Detect which cell encompasses the target text, then output its (X, Y) center coordinate. 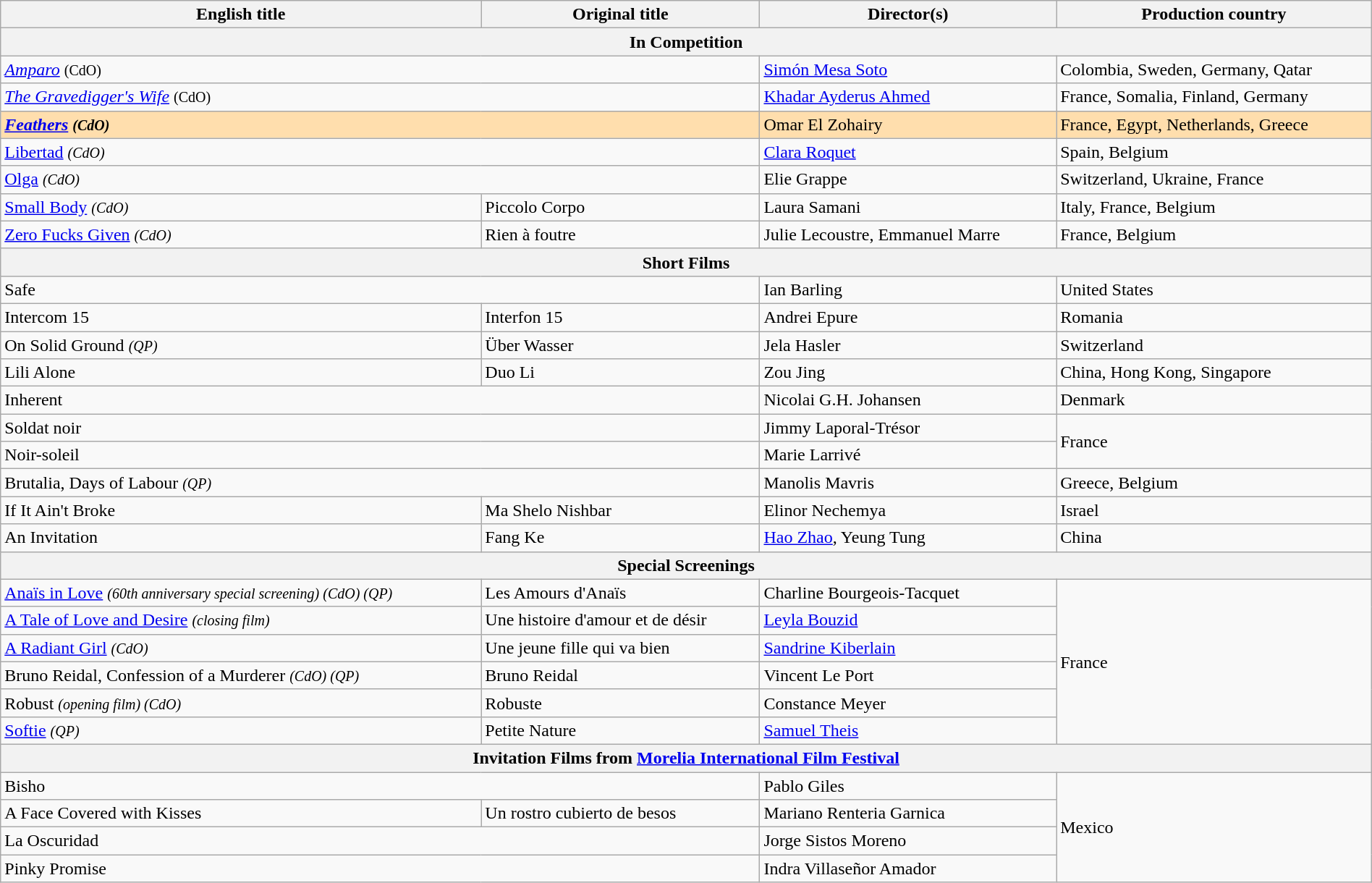
A Face Covered with Kisses (241, 814)
Sandrine Kiberlain (908, 648)
Samuel Theis (908, 730)
Elie Grappe (908, 179)
Constance Meyer (908, 703)
Feathers (CdO) (381, 124)
Leyla Bouzid (908, 620)
Greece, Belgium (1214, 483)
Rien à foutre (621, 235)
Jimmy Laporal-Trésor (908, 428)
Denmark (1214, 400)
Libertad (CdO) (381, 152)
Bisho (381, 785)
Pinky Promise (381, 869)
Laura Samani (908, 207)
La Oscuridad (381, 841)
Ma Shelo Nishbar (621, 510)
Charline Bourgeois-Tacquet (908, 593)
Un rostro cubierto de besos (621, 814)
Invitation Films from Morelia International Film Festival (686, 758)
Director(s) (908, 14)
Lili Alone (241, 373)
Clara Roquet (908, 152)
Fang Ke (621, 538)
China (1214, 538)
Über Wasser (621, 345)
Special Screenings (686, 565)
United States (1214, 290)
Jorge Sistos Moreno (908, 841)
Nicolai G.H. Johansen (908, 400)
Interfon 15 (621, 317)
Romania (1214, 317)
Vincent Le Port (908, 675)
Israel (1214, 510)
Intercom 15 (241, 317)
A Tale of Love and Desire (closing film) (241, 620)
Une histoire d'amour et de désir (621, 620)
Une jeune fille qui va bien (621, 648)
Softie (QP) (241, 730)
Bruno Reidal (621, 675)
Safe (381, 290)
Mexico (1214, 827)
China, Hong Kong, Singapore (1214, 373)
Small Body (CdO) (241, 207)
Olga (CdO) (381, 179)
Duo Li (621, 373)
On Solid Ground (QP) (241, 345)
English title (241, 14)
Jela Hasler (908, 345)
Ian Barling (908, 290)
Khadar Ayderus Ahmed (908, 97)
France, Egypt, Netherlands, Greece (1214, 124)
Zero Fucks Given (CdO) (241, 235)
Anaïs in Love (60th anniversary special screening) (CdO) (QP) (241, 593)
Mariano Renteria Garnica (908, 814)
France, Belgium (1214, 235)
Production country (1214, 14)
Simón Mesa Soto (908, 69)
Elinor Nechemya (908, 510)
An Invitation (241, 538)
Piccolo Corpo (621, 207)
Short Films (686, 262)
Switzerland, Ukraine, France (1214, 179)
Julie Lecoustre, Emmanuel Marre (908, 235)
The Gravedigger's Wife (CdO) (381, 97)
A Radiant Girl (CdO) (241, 648)
Soldat noir (381, 428)
Pablo Giles (908, 785)
Manolis Mavris (908, 483)
Robuste (621, 703)
Les Amours d'Anaïs (621, 593)
Marie Larrivé (908, 455)
Bruno Reidal, Confession of a Murderer (CdO) (QP) (241, 675)
Original title (621, 14)
Omar El Zohairy (908, 124)
Noir-soleil (381, 455)
Indra Villaseñor Amador (908, 869)
Zou Jing (908, 373)
Italy, France, Belgium (1214, 207)
Spain, Belgium (1214, 152)
Petite Nature (621, 730)
Hao Zhao, Yeung Tung (908, 538)
France, Somalia, Finland, Germany (1214, 97)
Inherent (381, 400)
In Competition (686, 42)
Switzerland (1214, 345)
Colombia, Sweden, Germany, Qatar (1214, 69)
Andrei Epure (908, 317)
Robust (opening film) (CdO) (241, 703)
Amparo (CdO) (381, 69)
If It Ain't Broke (241, 510)
Brutalia, Days of Labour (QP) (381, 483)
